From the cell containing the given text, extract its center point as [x, y] coordinate. 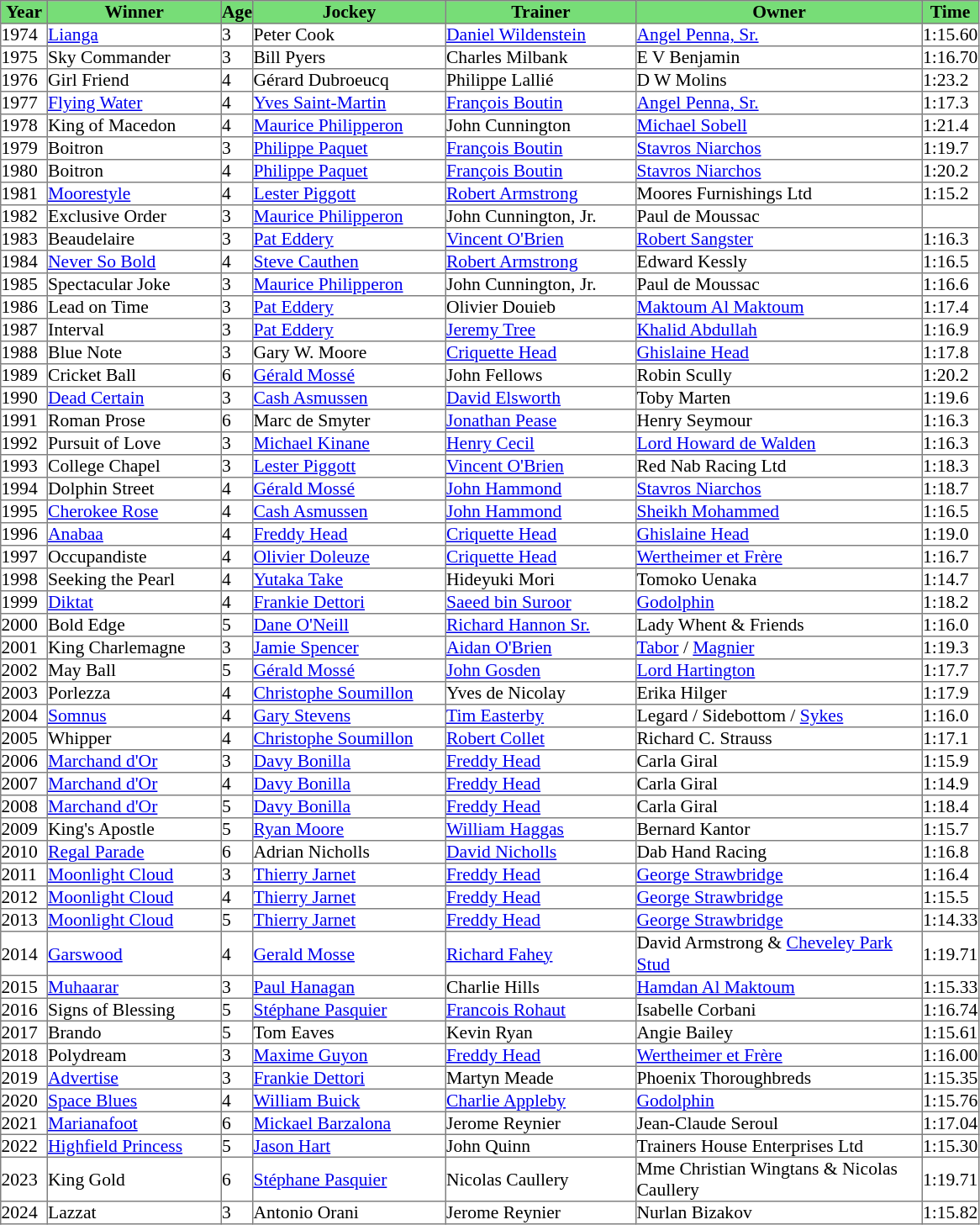
1:19.3 [950, 647]
Kevin Ryan [540, 1032]
Lead on Time [134, 308]
Beaudelaire [134, 239]
1:18.7 [950, 489]
1:17.8 [950, 353]
Brando [134, 1032]
Henry Cecil [540, 444]
1:19.6 [950, 399]
John Quinn [540, 1145]
Occupandiste [134, 557]
Flying Water [134, 103]
1:16.7 [950, 557]
Jonathan Pease [540, 420]
Lady Whent & Friends [779, 626]
1996 [24, 535]
1994 [24, 489]
1:15.7 [950, 829]
Bold Edge [134, 626]
Richard Fahey [540, 953]
Spectacular Joke [134, 284]
Yves de Nicolay [540, 693]
Charles Milbank [540, 57]
2019 [24, 1078]
William Haggas [540, 829]
1:16.6 [950, 284]
Adrian Nicholls [350, 853]
Edward Kessly [779, 262]
Dab Hand Racing [779, 853]
2015 [24, 987]
1:14.33 [950, 920]
David Nicholls [540, 853]
2022 [24, 1145]
1976 [24, 81]
2024 [24, 1212]
Dead Certain [134, 399]
1990 [24, 399]
Cricket Ball [134, 375]
Dolphin Street [134, 489]
1974 [24, 35]
Tim Easterby [540, 716]
Lazzat [134, 1212]
William Buick [350, 1100]
1977 [24, 103]
Erika Hilger [779, 693]
Lianga [134, 35]
Diktat [134, 602]
Daniel Wildenstein [540, 35]
1:16.70 [950, 57]
2004 [24, 716]
1:17.7 [950, 671]
1:19.7 [950, 148]
2013 [24, 920]
Garswood [134, 953]
1:18.3 [950, 466]
John Fellows [540, 375]
2005 [24, 738]
Interval [134, 330]
1:15.5 [950, 898]
1986 [24, 308]
1997 [24, 557]
Time [950, 12]
Peter Cook [350, 35]
1:15.82 [950, 1212]
Ryan Moore [350, 829]
1:23.2 [950, 81]
1:16.9 [950, 330]
2017 [24, 1032]
Paul Hanagan [350, 987]
1999 [24, 602]
1975 [24, 57]
Regal Parade [134, 853]
Age [237, 12]
Gary W. Moore [350, 353]
1991 [24, 420]
1:16.4 [950, 874]
1:15.30 [950, 1145]
Girl Friend [134, 81]
Somnus [134, 716]
Lord Howard de Walden [779, 444]
Moorestyle [134, 193]
2020 [24, 1100]
2021 [24, 1123]
1998 [24, 580]
1:16.00 [950, 1054]
Legard / Sidebottom / Sykes [779, 716]
Moores Furnishings Ltd [779, 193]
Trainers House Enterprises Ltd [779, 1145]
2008 [24, 807]
1978 [24, 126]
Muhaarar [134, 987]
Olivier Douieb [540, 308]
Sky Commander [134, 57]
1:15.9 [950, 762]
2016 [24, 1009]
1:21.4 [950, 126]
Blue Note [134, 353]
1:16.74 [950, 1009]
Philippe Lallié [540, 81]
1:14.9 [950, 784]
Henry Seymour [779, 420]
Highfield Princess [134, 1145]
Nicolas Caullery [540, 1179]
2003 [24, 693]
1:18.2 [950, 602]
D W Molins [779, 81]
1:15.33 [950, 987]
Richard Hannon Sr. [540, 626]
Never So Bold [134, 262]
David Armstrong & Cheveley Park Stud [779, 953]
1993 [24, 466]
Year [24, 12]
Bill Pyers [350, 57]
King Charlemagne [134, 647]
King Gold [134, 1179]
Angie Bailey [779, 1032]
1:15.76 [950, 1100]
1:19.0 [950, 535]
1:17.3 [950, 103]
1:17.9 [950, 693]
David Elsworth [540, 399]
1983 [24, 239]
Red Nab Racing Ltd [779, 466]
2023 [24, 1179]
1:14.7 [950, 580]
1:15.2 [950, 193]
Marc de Smyter [350, 420]
Martyn Meade [540, 1078]
Lord Hartington [779, 671]
Gérard Dubroeucq [350, 81]
2001 [24, 647]
1:15.61 [950, 1032]
Francois Rohaut [540, 1009]
1989 [24, 375]
Polydream [134, 1054]
1992 [24, 444]
Khalid Abdullah [779, 330]
Jean-Claude Seroul [779, 1123]
E V Benjamin [779, 57]
2011 [24, 874]
Space Blues [134, 1100]
Yutaka Take [350, 580]
2014 [24, 953]
Jamie Spencer [350, 647]
Exclusive Order [134, 217]
Pursuit of Love [134, 444]
Tabor / Magnier [779, 647]
Saeed bin Suroor [540, 602]
Robin Scully [779, 375]
Aidan O'Brien [540, 647]
Anabaa [134, 535]
Antonio Orani [350, 1212]
Jason Hart [350, 1145]
1979 [24, 148]
Whipper [134, 738]
1995 [24, 511]
Owner [779, 12]
Steve Cauthen [350, 262]
Maktoum Al Maktoum [779, 308]
2006 [24, 762]
Hideyuki Mori [540, 580]
Hamdan Al Maktoum [779, 987]
King of Macedon [134, 126]
1980 [24, 172]
1985 [24, 284]
1:15.35 [950, 1078]
College Chapel [134, 466]
Seeking the Pearl [134, 580]
Marianafoot [134, 1123]
Phoenix Thoroughbreds [779, 1078]
2002 [24, 671]
Signs of Blessing [134, 1009]
1:16.8 [950, 853]
Bernard Kantor [779, 829]
Toby Marten [779, 399]
Olivier Doleuze [350, 557]
John Cunnington [540, 126]
Roman Prose [134, 420]
Tomoko Uenaka [779, 580]
1981 [24, 193]
1:15.60 [950, 35]
1984 [24, 262]
2009 [24, 829]
2018 [24, 1054]
Gerald Mosse [350, 953]
Charlie Appleby [540, 1100]
2010 [24, 853]
1982 [24, 217]
1987 [24, 330]
1:18.4 [950, 807]
Mme Christian Wingtans & Nicolas Caullery [779, 1179]
Michael Sobell [779, 126]
John Gosden [540, 671]
2012 [24, 898]
May Ball [134, 671]
Charlie Hills [540, 987]
2000 [24, 626]
Nurlan Bizakov [779, 1212]
Jockey [350, 12]
Sheikh Mohammed [779, 511]
Michael Kinane [350, 444]
Tom Eaves [350, 1032]
Winner [134, 12]
King's Apostle [134, 829]
Robert Sangster [779, 239]
Porlezza [134, 693]
Robert Collet [540, 738]
Isabelle Corbani [779, 1009]
Dane O'Neill [350, 626]
Gary Stevens [350, 716]
Jeremy Tree [540, 330]
2007 [24, 784]
Cherokee Rose [134, 511]
Mickael Barzalona [350, 1123]
1988 [24, 353]
Yves Saint-Martin [350, 103]
Trainer [540, 12]
1:17.04 [950, 1123]
1:17.4 [950, 308]
1:17.1 [950, 738]
Richard C. Strauss [779, 738]
Maxime Guyon [350, 1054]
Advertise [134, 1078]
